Find where the given text appears and provide that cell's center as (x, y) coordinate. 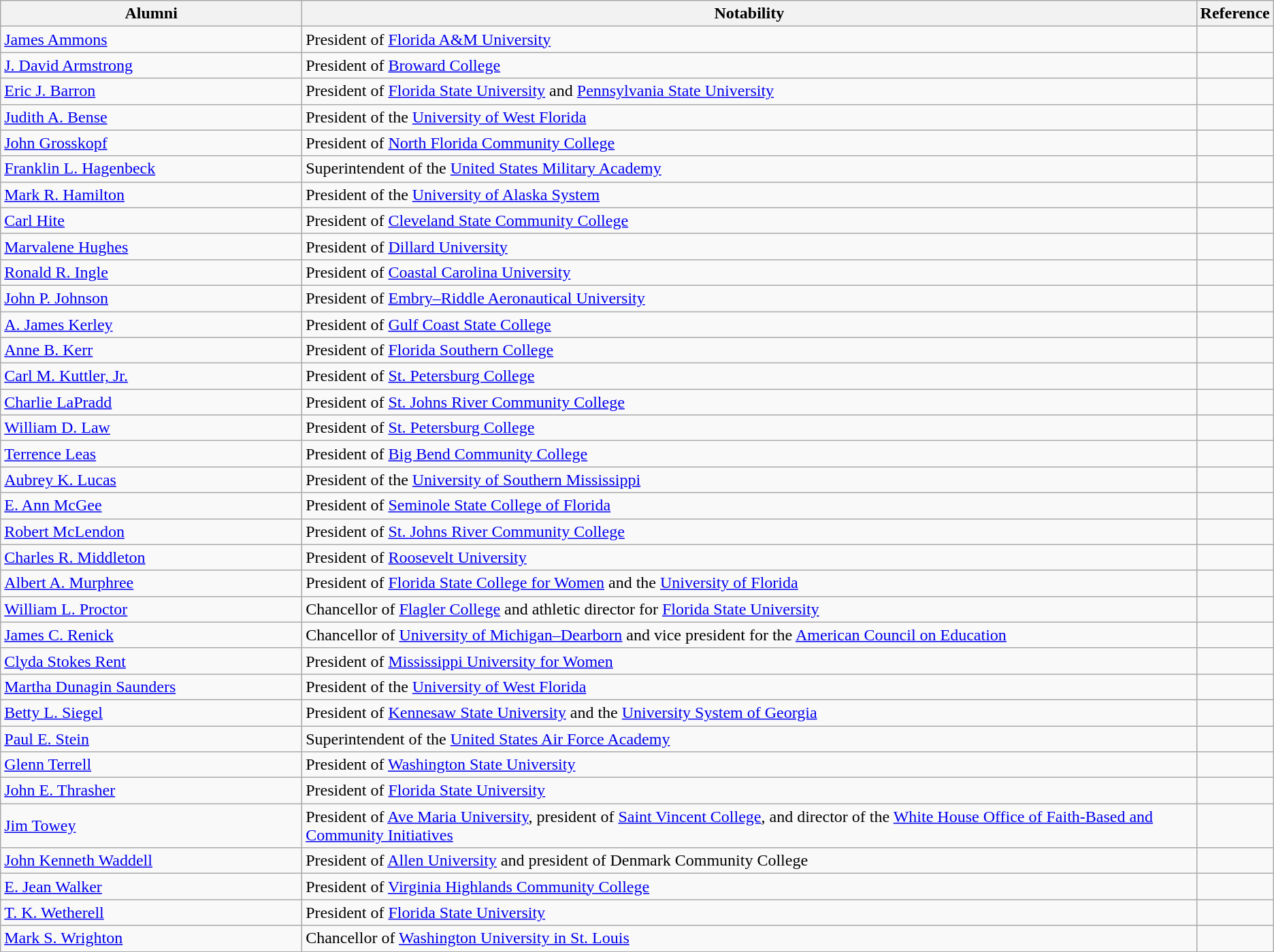
Franklin L. Hagenbeck (151, 169)
Jim Towey (151, 826)
Reference (1235, 14)
President of the University of Southern Mississippi (749, 480)
Carl Hite (151, 220)
President of Florida A&M University (749, 39)
President of Florida State College for Women and the University of Florida (749, 583)
Anne B. Kerr (151, 350)
President of Kennesaw State University and the University System of Georgia (749, 712)
T. K. Wetherell (151, 913)
Alumni (151, 14)
President of Embry–Riddle Aeronautical University (749, 298)
James C. Renick (151, 635)
President of the University of Alaska System (749, 195)
E. Jean Walker (151, 887)
Robert McLendon (151, 531)
Marvalene Hughes (151, 246)
President of Florida State University and Pennsylvania State University (749, 91)
President of Roosevelt University (749, 557)
Clyda Stokes Rent (151, 661)
Albert A. Murphree (151, 583)
President of Allen University and president of Denmark Community College (749, 861)
Superintendent of the United States Air Force Academy (749, 738)
Carl M. Kuttler, Jr. (151, 376)
President of Virginia Highlands Community College (749, 887)
Betty L. Siegel (151, 712)
Terrence Leas (151, 454)
President of Broward College (749, 65)
John P. Johnson (151, 298)
James Ammons (151, 39)
Aubrey K. Lucas (151, 480)
President of Florida Southern College (749, 350)
J. David Armstrong (151, 65)
William D. Law (151, 428)
President of Seminole State College of Florida (749, 506)
Eric J. Barron (151, 91)
Martha Dunagin Saunders (151, 687)
Mark R. Hamilton (151, 195)
John Kenneth Waddell (151, 861)
Charles R. Middleton (151, 557)
E. Ann McGee (151, 506)
President of North Florida Community College (749, 143)
Ronald R. Ingle (151, 272)
Chancellor of Washington University in St. Louis (749, 938)
William L. Proctor (151, 609)
Charlie LaPradd (151, 402)
Notability (749, 14)
President of Washington State University (749, 765)
A. James Kerley (151, 325)
President of Coastal Carolina University (749, 272)
President of Cleveland State Community College (749, 220)
John Grosskopf (151, 143)
President of Gulf Coast State College (749, 325)
Paul E. Stein (151, 738)
Chancellor of Flagler College and athletic director for Florida State University (749, 609)
Mark S. Wrighton (151, 938)
Judith A. Bense (151, 117)
Superintendent of the United States Military Academy (749, 169)
President of Big Bend Community College (749, 454)
Chancellor of University of Michigan–Dearborn and vice president for the American Council on Education (749, 635)
President of Mississippi University for Women (749, 661)
President of Dillard University (749, 246)
John E. Thrasher (151, 791)
Glenn Terrell (151, 765)
